Locate the cell with the specified text and output its [x, y] center coordinate. 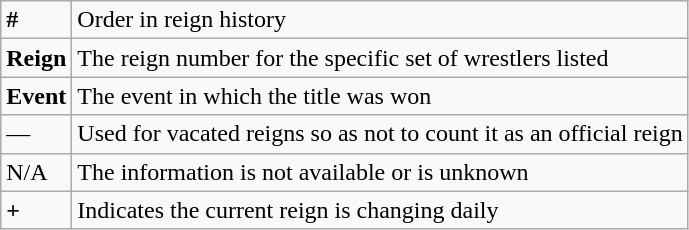
Order in reign history [380, 20]
N/A [36, 172]
Reign [36, 58]
Indicates the current reign is changing daily [380, 210]
# [36, 20]
The event in which the title was won [380, 96]
Used for vacated reigns so as not to count it as an official reign [380, 134]
The information is not available or is unknown [380, 172]
+ [36, 210]
Event [36, 96]
— [36, 134]
The reign number for the specific set of wrestlers listed [380, 58]
